Extract the (x, y) coordinate from the center of the cell holding the provided text.  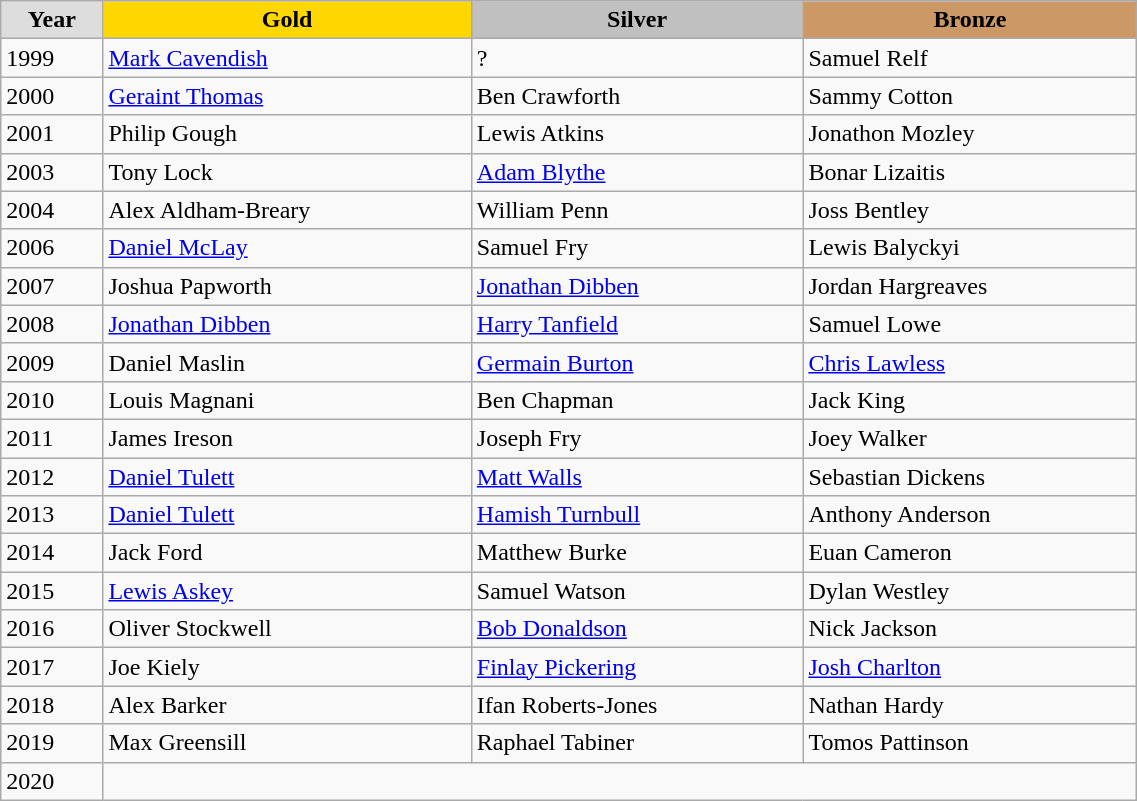
2019 (52, 743)
James Ireson (287, 438)
Tomos Pattinson (970, 743)
2017 (52, 667)
William Penn (637, 210)
Lewis Askey (287, 591)
Mark Cavendish (287, 58)
2009 (52, 362)
Ben Chapman (637, 400)
Silver (637, 20)
Harry Tanfield (637, 324)
Euan Cameron (970, 553)
2006 (52, 248)
Bob Donaldson (637, 629)
2004 (52, 210)
2015 (52, 591)
Dylan Westley (970, 591)
Adam Blythe (637, 172)
Joss Bentley (970, 210)
Chris Lawless (970, 362)
Samuel Relf (970, 58)
Matthew Burke (637, 553)
Anthony Anderson (970, 515)
Samuel Fry (637, 248)
Jack King (970, 400)
2016 (52, 629)
Tony Lock (287, 172)
Lewis Atkins (637, 134)
Lewis Balyckyi (970, 248)
Geraint Thomas (287, 96)
Jack Ford (287, 553)
2010 (52, 400)
Germain Burton (637, 362)
Sebastian Dickens (970, 477)
2012 (52, 477)
2013 (52, 515)
Joshua Papworth (287, 286)
2020 (52, 781)
Nathan Hardy (970, 705)
Joey Walker (970, 438)
2000 (52, 96)
Matt Walls (637, 477)
Hamish Turnbull (637, 515)
Year (52, 20)
Joseph Fry (637, 438)
Daniel McLay (287, 248)
Nick Jackson (970, 629)
Alex Barker (287, 705)
2003 (52, 172)
Joe Kiely (287, 667)
2011 (52, 438)
Alex Aldham-Breary (287, 210)
Jordan Hargreaves (970, 286)
2001 (52, 134)
Jonathon Mozley (970, 134)
Oliver Stockwell (287, 629)
Max Greensill (287, 743)
Gold (287, 20)
Daniel Maslin (287, 362)
Sammy Cotton (970, 96)
2008 (52, 324)
Raphael Tabiner (637, 743)
? (637, 58)
Samuel Watson (637, 591)
2018 (52, 705)
Josh Charlton (970, 667)
1999 (52, 58)
Samuel Lowe (970, 324)
2007 (52, 286)
Finlay Pickering (637, 667)
Bronze (970, 20)
Philip Gough (287, 134)
Ifan Roberts-Jones (637, 705)
Louis Magnani (287, 400)
Bonar Lizaitis (970, 172)
Ben Crawforth (637, 96)
2014 (52, 553)
